Locate the cell with the specified text and output its [x, y] center coordinate. 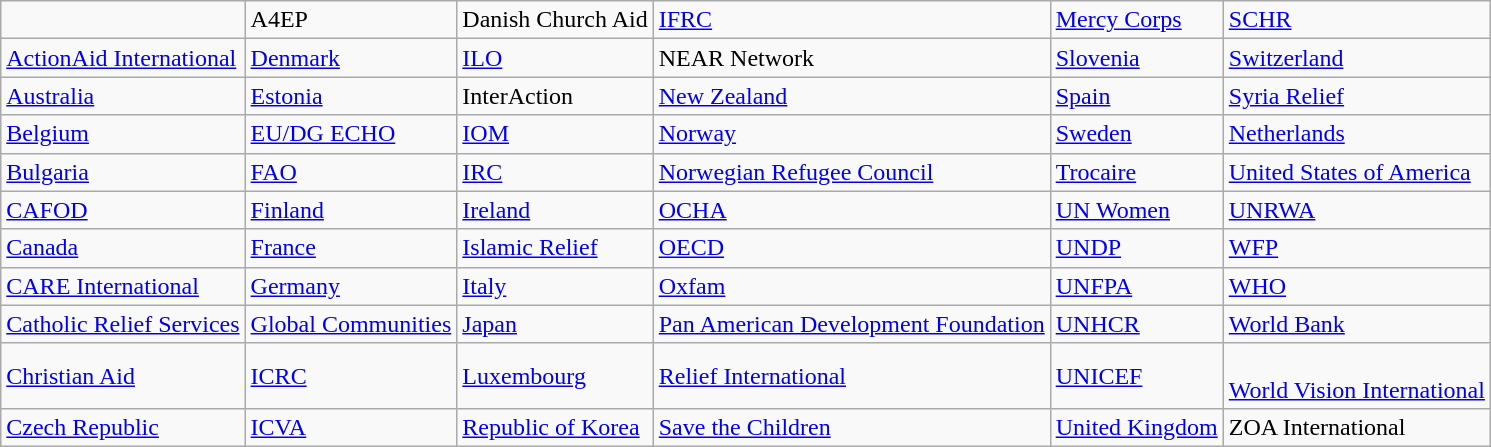
SCHR [1356, 20]
ICVA [351, 427]
Sweden [1136, 134]
New Zealand [852, 96]
UNRWA [1356, 210]
ActionAid International [123, 58]
Belgium [123, 134]
Norway [852, 134]
Estonia [351, 96]
Christian Aid [123, 376]
Denmark [351, 58]
UNDP [1136, 248]
Mercy Corps [1136, 20]
IOM [555, 134]
Switzerland [1356, 58]
NEAR Network [852, 58]
Syria Relief [1356, 96]
United Kingdom [1136, 427]
IFRC [852, 20]
Save the Children [852, 427]
Trocaire [1136, 172]
UNICEF [1136, 376]
Pan American Development Foundation [852, 324]
OCHA [852, 210]
A4EP [351, 20]
Ireland [555, 210]
Canada [123, 248]
Relief International [852, 376]
World Vision International [1356, 376]
Slovenia [1136, 58]
CARE International [123, 286]
Germany [351, 286]
Global Communities [351, 324]
United States of America [1356, 172]
Luxembourg [555, 376]
Bulgaria [123, 172]
OECD [852, 248]
UN Women [1136, 210]
Australia [123, 96]
Netherlands [1356, 134]
Republic of Korea [555, 427]
EU/DG ECHO [351, 134]
ZOA International [1356, 427]
WHO [1356, 286]
ICRC [351, 376]
IRC [555, 172]
World Bank [1356, 324]
France [351, 248]
Japan [555, 324]
Finland [351, 210]
InterAction [555, 96]
Norwegian Refugee Council [852, 172]
Czech Republic [123, 427]
Islamic Relief [555, 248]
FAO [351, 172]
Oxfam [852, 286]
Catholic Relief Services [123, 324]
Italy [555, 286]
CAFOD [123, 210]
UNHCR [1136, 324]
WFP [1356, 248]
Spain [1136, 96]
ILO [555, 58]
Danish Church Aid [555, 20]
UNFPA [1136, 286]
